Detect which cell encompasses the target text, then output its [X, Y] center coordinate. 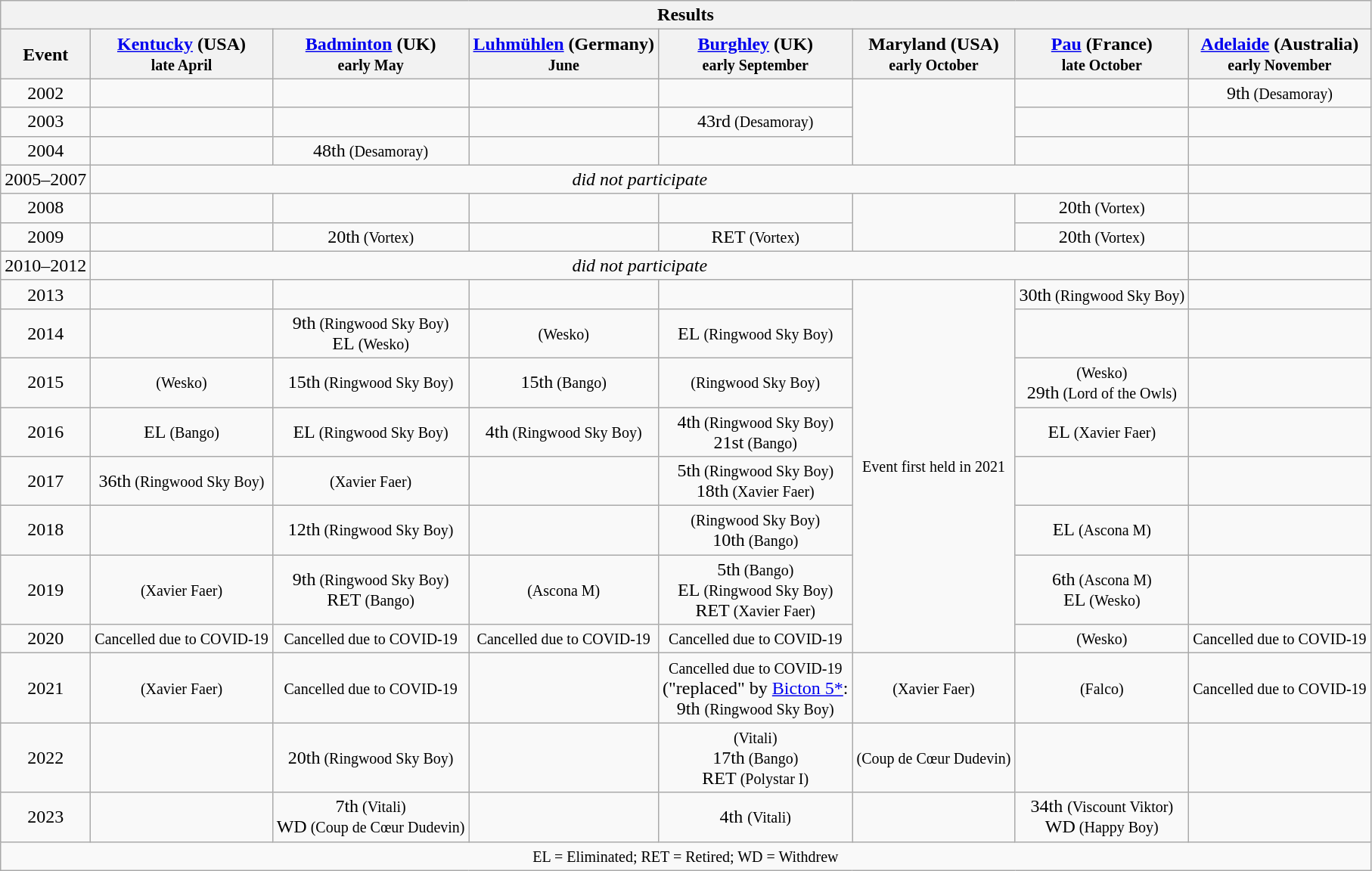
(Ascona M) [563, 590]
2002 [45, 93]
15th (Bango) [563, 383]
2022 [45, 758]
Burghley (UK)early September [755, 54]
4th (Vitali) [755, 817]
5th (Ringwood Sky Boy)18th (Xavier Faer) [755, 481]
2003 [45, 122]
20th (Ringwood Sky Boy) [371, 758]
RET (Vortex) [755, 237]
2021 [45, 688]
2009 [45, 237]
2014 [45, 333]
(Vitali)17th (Bango)RET (Polystar I) [755, 758]
(Falco) [1102, 688]
EL (Bango) [182, 431]
2016 [45, 431]
EL (Ascona M) [1102, 531]
9th (Desamoray) [1280, 93]
30th (Ringwood Sky Boy) [1102, 294]
Event first held in 2021 [933, 466]
15th (Ringwood Sky Boy) [371, 383]
Cancelled due to COVID-19("replaced" by Bicton 5*:9th (Ringwood Sky Boy) [755, 688]
(Wesko)29th (Lord of the Owls) [1102, 383]
2010–2012 [45, 265]
2017 [45, 481]
4th (Ringwood Sky Boy)21st (Bango) [755, 431]
34th (Viscount Viktor)WD (Happy Boy) [1102, 817]
Adelaide (Australia)early November [1280, 54]
9th (Ringwood Sky Boy)RET (Bango) [371, 590]
2008 [45, 208]
9th (Ringwood Sky Boy)EL (Wesko) [371, 333]
2013 [45, 294]
Kentucky (USA)late April [182, 54]
48th (Desamoray) [371, 150]
EL = Eliminated; RET = Retired; WD = Withdrew [685, 856]
7th (Vitali)WD (Coup de Cœur Dudevin) [371, 817]
2020 [45, 639]
Pau (France)late October [1102, 54]
2004 [45, 150]
2023 [45, 817]
Badminton (UK)early May [371, 54]
2018 [45, 531]
(Coup de Cœur Dudevin) [933, 758]
2019 [45, 590]
2005–2007 [45, 179]
Luhmühlen (Germany)June [563, 54]
(Ringwood Sky Boy)10th (Bango) [755, 531]
(Ringwood Sky Boy) [755, 383]
43rd (Desamoray) [755, 122]
Results [685, 15]
36th (Ringwood Sky Boy) [182, 481]
EL (Xavier Faer) [1102, 431]
4th (Ringwood Sky Boy) [563, 431]
12th (Ringwood Sky Boy) [371, 531]
6th (Ascona M)EL (Wesko) [1102, 590]
Event [45, 54]
Maryland (USA)early October [933, 54]
2015 [45, 383]
5th (Bango)EL (Ringwood Sky Boy)RET (Xavier Faer) [755, 590]
